Return [x, y] of the center of cell containing provided text 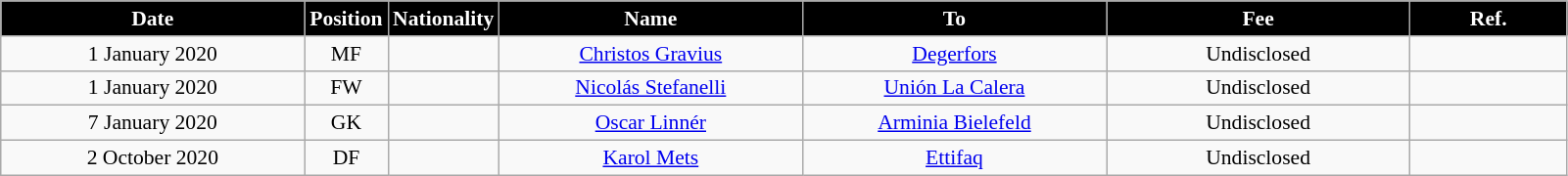
Karol Mets [650, 158]
GK [347, 123]
Ettifaq [954, 158]
Degerfors [954, 54]
DF [347, 158]
Ref. [1489, 19]
Nicolás Stefanelli [650, 88]
Christos Gravius [650, 54]
MF [347, 54]
Date [153, 19]
Oscar Linnér [650, 123]
Unión La Calera [954, 88]
Fee [1259, 19]
Position [347, 19]
FW [347, 88]
7 January 2020 [153, 123]
2 October 2020 [153, 158]
Nationality [443, 19]
Arminia Bielefeld [954, 123]
To [954, 19]
Name [650, 19]
